Identify which cell holds the provided text, then report its [x, y] central coordinate. 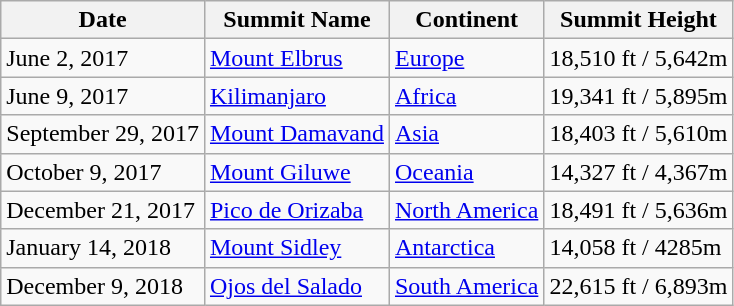
Ojos del Salado [296, 286]
Continent [466, 20]
Mount Elbrus [296, 58]
18,403 ft / 5,610m [638, 134]
Date [103, 20]
Summit Height [638, 20]
December 21, 2017 [103, 210]
October 9, 2017 [103, 172]
14,058 ft / 4285m [638, 248]
Oceania [466, 172]
18,491 ft / 5,636m [638, 210]
Europe [466, 58]
22,615 ft / 6,893m [638, 286]
December 9, 2018 [103, 286]
Mount Giluwe [296, 172]
Pico de Orizaba [296, 210]
June 2, 2017 [103, 58]
September 29, 2017 [103, 134]
19,341 ft / 5,895m [638, 96]
June 9, 2017 [103, 96]
Antarctica [466, 248]
Mount Sidley [296, 248]
North America [466, 210]
Kilimanjaro [296, 96]
January 14, 2018 [103, 248]
Mount Damavand [296, 134]
18,510 ft / 5,642m [638, 58]
Summit Name [296, 20]
Africa [466, 96]
14,327 ft / 4,367m [638, 172]
Asia [466, 134]
South America [466, 286]
